Return (X, Y) of the center of cell containing provided text 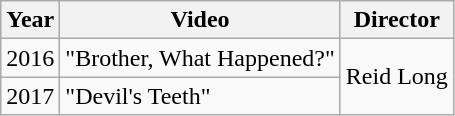
2016 (30, 58)
"Brother, What Happened?" (200, 58)
2017 (30, 96)
"Devil's Teeth" (200, 96)
Reid Long (396, 77)
Director (396, 20)
Video (200, 20)
Year (30, 20)
